Locate the cell with the specified text and output its [X, Y] center coordinate. 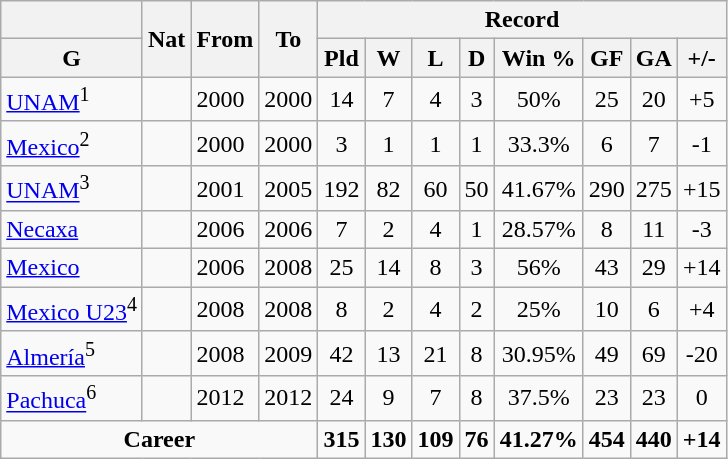
82 [388, 188]
0 [702, 398]
10 [606, 310]
Mexico U234 [72, 310]
-1 [702, 144]
192 [342, 188]
69 [654, 354]
9 [388, 398]
From [225, 39]
Win % [538, 58]
41.67% [538, 188]
Mexico [72, 268]
To [288, 39]
-20 [702, 354]
56% [538, 268]
50 [476, 188]
290 [606, 188]
Career [160, 439]
21 [436, 354]
33.3% [538, 144]
+5 [702, 100]
Almería5 [72, 354]
Mexico2 [72, 144]
109 [436, 439]
30.95% [538, 354]
43 [606, 268]
42 [342, 354]
UNAM3 [72, 188]
11 [654, 230]
W [388, 58]
Pld [342, 58]
454 [606, 439]
37.5% [538, 398]
2009 [288, 354]
76 [476, 439]
2001 [225, 188]
28.57% [538, 230]
25% [538, 310]
GA [654, 58]
Necaxa [72, 230]
20 [654, 100]
D [476, 58]
+/- [702, 58]
+4 [702, 310]
275 [654, 188]
2005 [288, 188]
41.27% [538, 439]
UNAM1 [72, 100]
Pachuca6 [72, 398]
GF [606, 58]
+15 [702, 188]
G [72, 58]
60 [436, 188]
130 [388, 439]
315 [342, 439]
Nat [166, 39]
49 [606, 354]
-3 [702, 230]
50% [538, 100]
L [436, 58]
29 [654, 268]
Record [522, 20]
24 [342, 398]
13 [388, 354]
440 [654, 439]
